Identify which cell holds the provided text, then report its (X, Y) central coordinate. 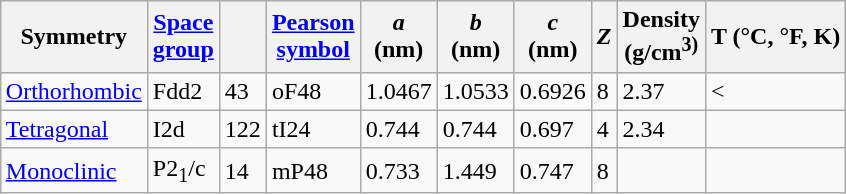
a (nm) (398, 37)
b (nm) (476, 37)
14 (242, 170)
2.37 (661, 91)
Tetragonal (74, 129)
T (°C, °F, K) (775, 37)
0.697 (552, 129)
Spacegroup (183, 37)
I2d (183, 129)
tI24 (313, 129)
< (775, 91)
0.733 (398, 170)
0.6926 (552, 91)
Fdd2 (183, 91)
4 (604, 129)
1.0467 (398, 91)
1.449 (476, 170)
Z (604, 37)
1.0533 (476, 91)
Orthorhombic (74, 91)
2.34 (661, 129)
Monoclinic (74, 170)
43 (242, 91)
Pearsonsymbol (313, 37)
0.747 (552, 170)
P21/c (183, 170)
c (nm) (552, 37)
Symmetry (74, 37)
oF48 (313, 91)
mP48 (313, 170)
Density (g/cm3) (661, 37)
122 (242, 129)
